Search for the cell housing the specified text and yield its [x, y] center coordinate. 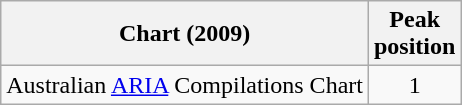
1 [414, 85]
Chart (2009) [185, 34]
Peakposition [414, 34]
Australian ARIA Compilations Chart [185, 85]
